Determine the [x, y] coordinate at the center of the cell enclosing the given text.  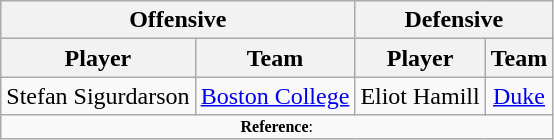
Offensive [178, 20]
Duke [519, 96]
Reference: [277, 127]
Stefan Sigurdarson [98, 96]
Eliot Hamill [420, 96]
Defensive [454, 20]
Boston College [275, 96]
